Detect which cell encompasses the target text, then output its (X, Y) center coordinate. 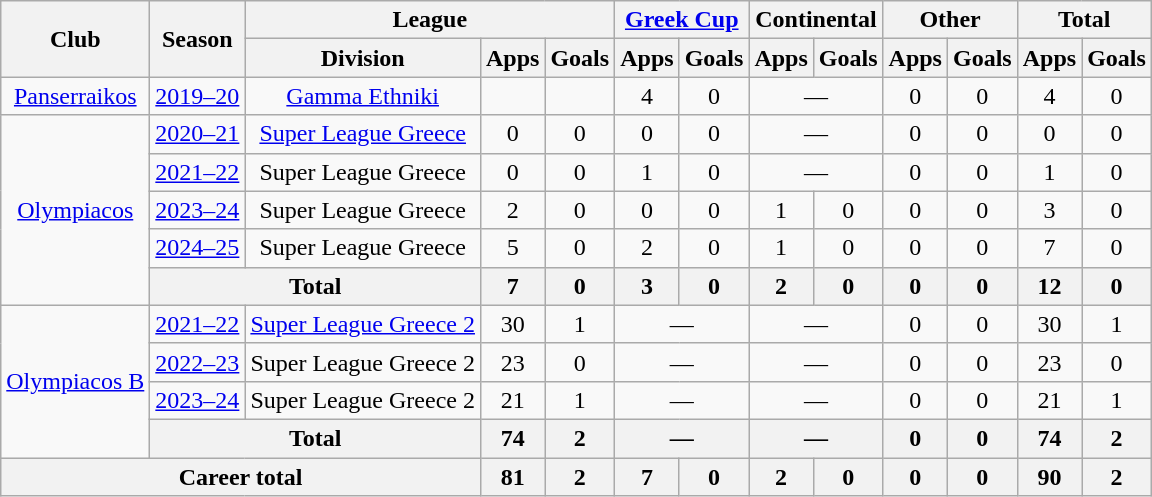
Continental (816, 20)
81 (512, 477)
Olympiacos (76, 210)
12 (1049, 286)
2019–20 (198, 96)
5 (512, 248)
Career total (241, 477)
Panserraikos (76, 96)
Other (950, 20)
Club (76, 39)
2020–21 (198, 134)
Gamma Ethniki (363, 96)
Division (363, 58)
Olympiacos B (76, 381)
Season (198, 39)
League (430, 20)
Greek Cup (682, 20)
2022–23 (198, 362)
2024–25 (198, 248)
90 (1049, 477)
